From the cell containing the given text, extract its center point as (X, Y) coordinate. 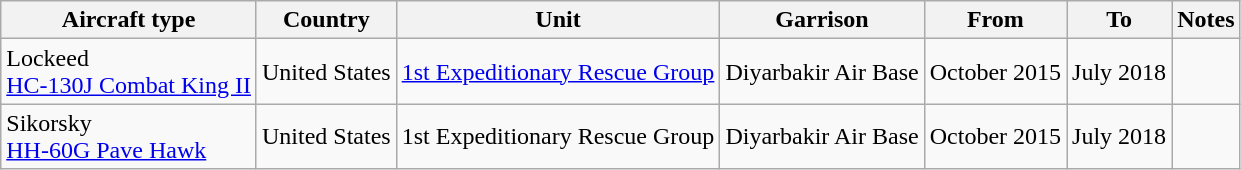
SikorskyHH-60G Pave Hawk (129, 136)
Garrison (822, 20)
LockeedHC-130J Combat King II (129, 72)
To (1120, 20)
Country (326, 20)
Unit (558, 20)
Aircraft type (129, 20)
Notes (1206, 20)
From (995, 20)
